Detect which cell encompasses the target text, then output its [X, Y] center coordinate. 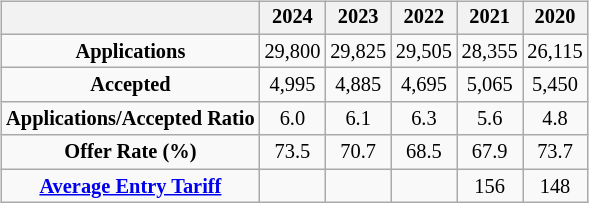
6.0 [293, 119]
70.7 [358, 152]
2023 [358, 18]
Accepted [130, 85]
Applications [130, 51]
2024 [293, 18]
5.6 [490, 119]
Average Entry Tariff [130, 186]
68.5 [424, 152]
Applications/Accepted Ratio [130, 119]
6.1 [358, 119]
29,825 [358, 51]
29,800 [293, 51]
156 [490, 186]
2021 [490, 18]
67.9 [490, 152]
26,115 [556, 51]
6.3 [424, 119]
5,450 [556, 85]
148 [556, 186]
28,355 [490, 51]
29,505 [424, 51]
4,695 [424, 85]
4.8 [556, 119]
4,995 [293, 85]
73.7 [556, 152]
2020 [556, 18]
Offer Rate (%) [130, 152]
5,065 [490, 85]
2022 [424, 18]
73.5 [293, 152]
4,885 [358, 85]
